Search for the cell housing the specified text and yield its [x, y] center coordinate. 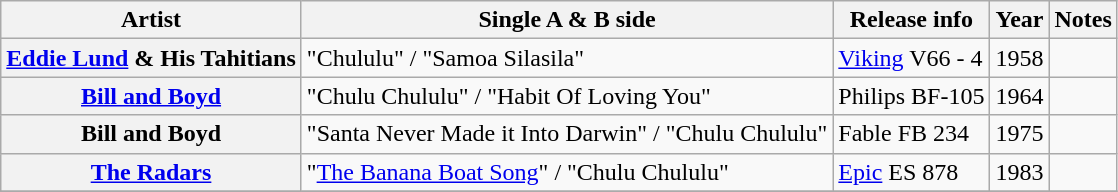
Philips BF-105 [912, 96]
Single A & B side [567, 20]
Fable FB 234 [912, 134]
Year [1020, 20]
Eddie Lund & His Tahitians [152, 58]
"The Banana Boat Song" / "Chulu Chululu" [567, 172]
1964 [1020, 96]
Release info [912, 20]
"Santa Never Made it Into Darwin" / "Chulu Chululu" [567, 134]
Notes [1083, 20]
"Chulu Chululu" / "Habit Of Loving You" [567, 96]
1975 [1020, 134]
Viking V66 - 4 [912, 58]
Epic ES 878 [912, 172]
The Radars [152, 172]
1958 [1020, 58]
1983 [1020, 172]
Artist [152, 20]
"Chululu" / "Samoa Silasila" [567, 58]
